Identify which cell holds the provided text, then report its [X, Y] central coordinate. 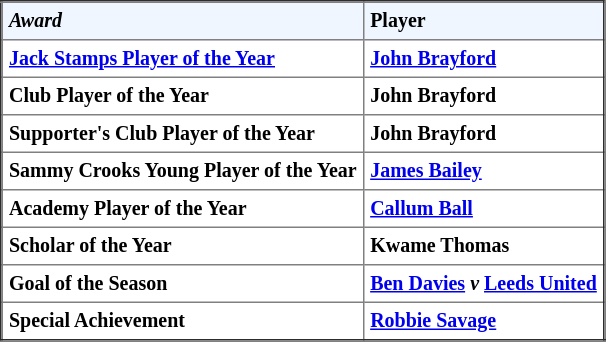
Scholar of the Year [183, 246]
Special Achievement [183, 321]
James Bailey [484, 171]
Robbie Savage [484, 321]
Award [183, 21]
Goal of the Season [183, 284]
Ben Davies v Leeds United [484, 284]
Player [484, 21]
Callum Ball [484, 209]
Club Player of the Year [183, 96]
Supporter's Club Player of the Year [183, 134]
Sammy Crooks Young Player of the Year [183, 171]
Kwame Thomas [484, 246]
Jack Stamps Player of the Year [183, 59]
Academy Player of the Year [183, 209]
